Scan for the cell matching the given text and deliver its [X, Y] coordinate at center. 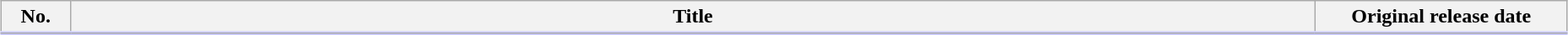
Title [693, 17]
Original release date [1441, 17]
No. [35, 17]
